Determine the [X, Y] coordinate at the center of the cell enclosing the given text.  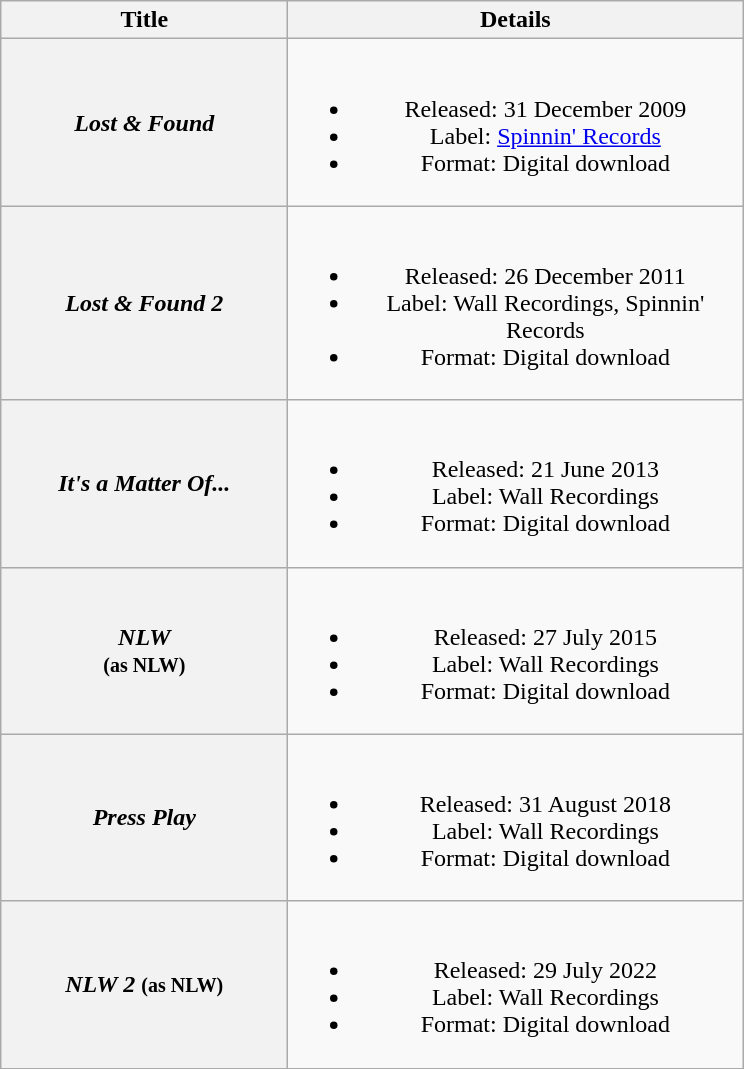
NLW (as NLW) [144, 650]
Released: 21 June 2013Label: Wall RecordingsFormat: Digital download [516, 484]
Released: 29 July 2022Label: Wall RecordingsFormat: Digital download [516, 984]
NLW 2 (as NLW) [144, 984]
Title [144, 20]
Lost & Found 2 [144, 303]
It's a Matter Of... [144, 484]
Released: 27 July 2015Label: Wall RecordingsFormat: Digital download [516, 650]
Released: 31 August 2018Label: Wall RecordingsFormat: Digital download [516, 818]
Released: 31 December 2009Label: Spinnin' RecordsFormat: Digital download [516, 122]
Lost & Found [144, 122]
Released: 26 December 2011Label: Wall Recordings, Spinnin' RecordsFormat: Digital download [516, 303]
Details [516, 20]
Press Play [144, 818]
